Pinpoint the cell where the given text exists, returning its [X, Y] midpoint coordinate. 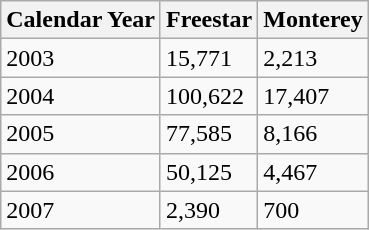
2005 [81, 134]
15,771 [208, 58]
2007 [81, 210]
4,467 [314, 172]
Calendar Year [81, 20]
2,213 [314, 58]
2003 [81, 58]
Freestar [208, 20]
2,390 [208, 210]
Monterey [314, 20]
77,585 [208, 134]
100,622 [208, 96]
50,125 [208, 172]
700 [314, 210]
2006 [81, 172]
17,407 [314, 96]
8,166 [314, 134]
2004 [81, 96]
